Detect which cell encompasses the target text, then output its (x, y) center coordinate. 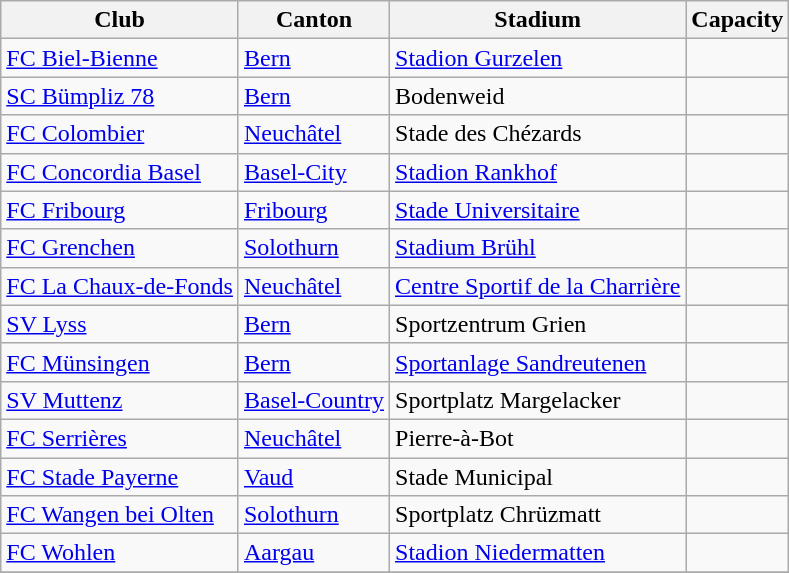
Vaud (314, 477)
Stade des Chézards (538, 134)
SV Lyss (120, 324)
FC Münsingen (120, 362)
Stadium Brühl (538, 248)
Stade Municipal (538, 477)
Sportanlage Sandreutenen (538, 362)
Basel-Country (314, 400)
FC La Chaux-de-Fonds (120, 286)
Stadium (538, 20)
FC Serrières (120, 438)
FC Concordia Basel (120, 172)
Stade Universitaire (538, 210)
Stadion Gurzelen (538, 58)
SC Bümpliz 78 (120, 96)
Sportplatz Chrüzmatt (538, 515)
Sportzentrum Grien (538, 324)
Pierre-à-Bot (538, 438)
Club (120, 20)
Basel-City (314, 172)
Stadion Rankhof (538, 172)
FC Stade Payerne (120, 477)
Canton (314, 20)
Fribourg (314, 210)
FC Colombier (120, 134)
Sportplatz Margelacker (538, 400)
FC Fribourg (120, 210)
FC Wohlen (120, 553)
Capacity (738, 20)
Bodenweid (538, 96)
SV Muttenz (120, 400)
Centre Sportif de la Charrière (538, 286)
FC Wangen bei Olten (120, 515)
FC Grenchen (120, 248)
Aargau (314, 553)
Stadion Niedermatten (538, 553)
FC Biel-Bienne (120, 58)
